Pinpoint the cell where the given text exists, returning its (x, y) midpoint coordinate. 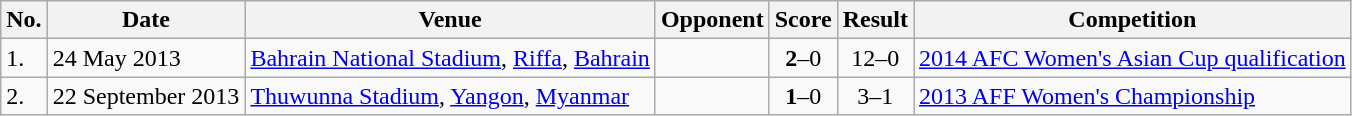
2014 AFC Women's Asian Cup qualification (1133, 58)
24 May 2013 (146, 58)
Result (875, 20)
Opponent (712, 20)
2013 AFF Women's Championship (1133, 96)
Bahrain National Stadium, Riffa, Bahrain (450, 58)
Competition (1133, 20)
12–0 (875, 58)
3–1 (875, 96)
1. (24, 58)
2. (24, 96)
1–0 (803, 96)
Date (146, 20)
No. (24, 20)
Score (803, 20)
Venue (450, 20)
Thuwunna Stadium, Yangon, Myanmar (450, 96)
2–0 (803, 58)
22 September 2013 (146, 96)
